For the text-containing cell, return its midpoint in (x, y) coordinate format. 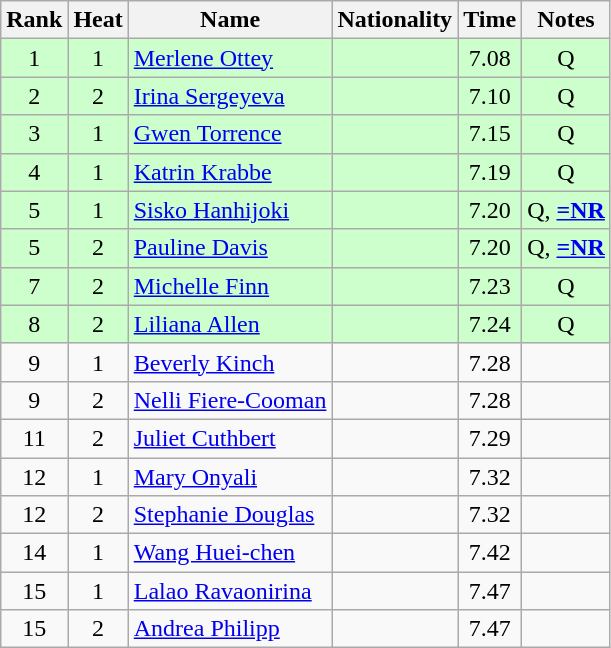
Stephanie Douglas (230, 515)
Name (230, 20)
4 (34, 172)
Michelle Finn (230, 286)
Mary Onyali (230, 477)
Nelli Fiere-Cooman (230, 400)
7.42 (490, 553)
Andrea Philipp (230, 629)
Merlene Ottey (230, 58)
7.15 (490, 134)
7.10 (490, 96)
7.08 (490, 58)
8 (34, 324)
Juliet Cuthbert (230, 438)
7.24 (490, 324)
Beverly Kinch (230, 362)
7 (34, 286)
7.19 (490, 172)
Pauline Davis (230, 248)
3 (34, 134)
14 (34, 553)
Time (490, 20)
Sisko Hanhijoki (230, 210)
7.23 (490, 286)
Gwen Torrence (230, 134)
Heat (98, 20)
Notes (566, 20)
11 (34, 438)
Nationality (395, 20)
Katrin Krabbe (230, 172)
Rank (34, 20)
Wang Huei-chen (230, 553)
Liliana Allen (230, 324)
Lalao Ravaonirina (230, 591)
Irina Sergeyeva (230, 96)
7.29 (490, 438)
